Extract the (X, Y) coordinate from the center of the cell holding the provided text.  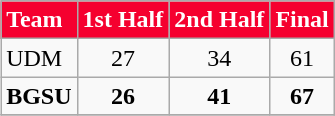
34 (220, 58)
2nd Half (220, 20)
27 (123, 58)
26 (123, 96)
67 (302, 96)
41 (220, 96)
BGSU (39, 96)
Team (39, 20)
UDM (39, 58)
61 (302, 58)
Final (302, 20)
1st Half (123, 20)
